Identify which cell holds the provided text, then report its (x, y) central coordinate. 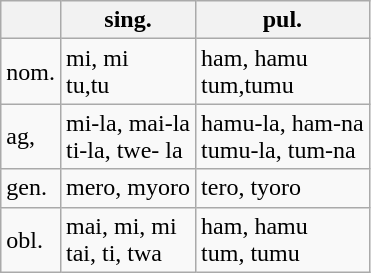
sing. (128, 20)
pul. (283, 20)
nom. (31, 72)
obl. (31, 240)
tero, tyoro (283, 188)
gen. (31, 188)
ham, hamutum, tumu (283, 240)
hamu-la, ham-natumu-la, tum-na (283, 136)
mi-la, mai-lati-la, twe- la (128, 136)
ham, hamutum,tumu (283, 72)
mi, mitu,tu (128, 72)
ag, (31, 136)
mai, mi, mitai, ti, twa (128, 240)
mero, myoro (128, 188)
